Return [x, y] of the center of cell containing provided text 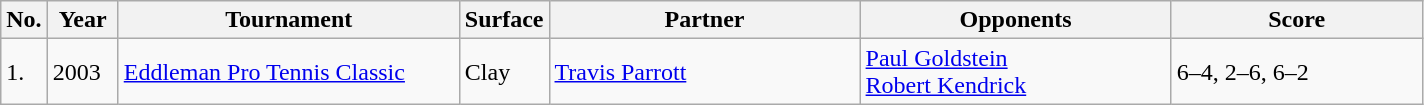
Tournament [288, 20]
Clay [504, 72]
Opponents [1016, 20]
1. [24, 72]
Paul Goldstein Robert Kendrick [1016, 72]
Score [1296, 20]
Eddleman Pro Tennis Classic [288, 72]
2003 [82, 72]
No. [24, 20]
Travis Parrott [704, 72]
Partner [704, 20]
Surface [504, 20]
6–4, 2–6, 6–2 [1296, 72]
Year [82, 20]
